Capture the cell that displays the provided text and extract its [X, Y] central coordinate. 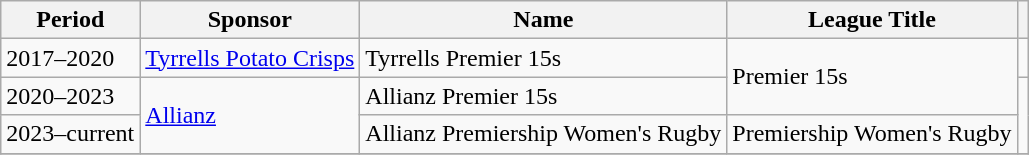
Allianz [250, 115]
2017–2020 [70, 58]
2020–2023 [70, 96]
Premiership Women's Rugby [872, 134]
League Title [872, 20]
Period [70, 20]
Allianz Premier 15s [544, 96]
Allianz Premiership Women's Rugby [544, 134]
2023–current [70, 134]
Sponsor [250, 20]
Tyrrells Potato Crisps [250, 58]
Name [544, 20]
Premier 15s [872, 77]
Tyrrells Premier 15s [544, 58]
